Extract the (X, Y) coordinate from the center of the cell holding the provided text.  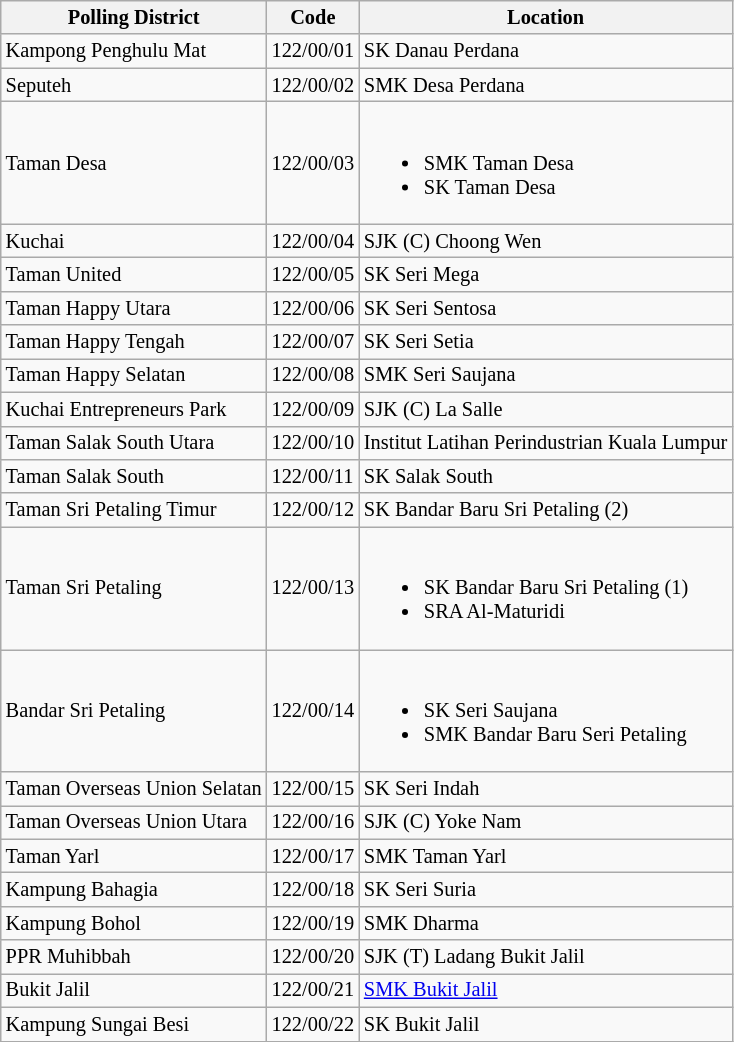
SK Bandar Baru Sri Petaling (1)SRA Al-Maturidi (546, 588)
SK Danau Perdana (546, 51)
Polling District (134, 17)
122/00/22 (313, 1024)
SJK (C) La Salle (546, 409)
Code (313, 17)
SK Seri SaujanaSMK Bandar Baru Seri Petaling (546, 710)
SK Bandar Baru Sri Petaling (2) (546, 510)
122/00/02 (313, 85)
122/00/04 (313, 241)
SK Seri Suria (546, 889)
Kampung Bohol (134, 923)
SJK (C) Yoke Nam (546, 822)
SK Bukit Jalil (546, 1024)
Taman Happy Tengah (134, 342)
122/00/05 (313, 274)
SJK (C) Choong Wen (546, 241)
122/00/17 (313, 856)
SK Seri Sentosa (546, 308)
122/00/21 (313, 990)
Bandar Sri Petaling (134, 710)
SK Seri Mega (546, 274)
122/00/13 (313, 588)
122/00/20 (313, 957)
Taman Sri Petaling Timur (134, 510)
Taman Overseas Union Utara (134, 822)
SMK Taman DesaSK Taman Desa (546, 162)
Bukit Jalil (134, 990)
122/00/15 (313, 789)
122/00/18 (313, 889)
SMK Desa Perdana (546, 85)
122/00/12 (313, 510)
SMK Dharma (546, 923)
Taman Yarl (134, 856)
SK Salak South (546, 476)
Taman Happy Selatan (134, 375)
122/00/10 (313, 443)
Kampong Penghulu Mat (134, 51)
SMK Seri Saujana (546, 375)
SJK (T) Ladang Bukit Jalil (546, 957)
Taman Sri Petaling (134, 588)
Taman Desa (134, 162)
SK Seri Setia (546, 342)
SMK Taman Yarl (546, 856)
Location (546, 17)
Seputeh (134, 85)
122/00/19 (313, 923)
122/00/11 (313, 476)
PPR Muhibbah (134, 957)
Kuchai (134, 241)
Kampung Sungai Besi (134, 1024)
Taman United (134, 274)
SMK Bukit Jalil (546, 990)
Kampung Bahagia (134, 889)
122/00/14 (313, 710)
Taman Happy Utara (134, 308)
Kuchai Entrepreneurs Park (134, 409)
Institut Latihan Perindustrian Kuala Lumpur (546, 443)
122/00/08 (313, 375)
122/00/16 (313, 822)
SK Seri Indah (546, 789)
122/00/03 (313, 162)
Taman Salak South Utara (134, 443)
Taman Overseas Union Selatan (134, 789)
122/00/07 (313, 342)
122/00/01 (313, 51)
122/00/09 (313, 409)
122/00/06 (313, 308)
Taman Salak South (134, 476)
